Output the [x, y] coordinate of the center of the cell containing the given text.  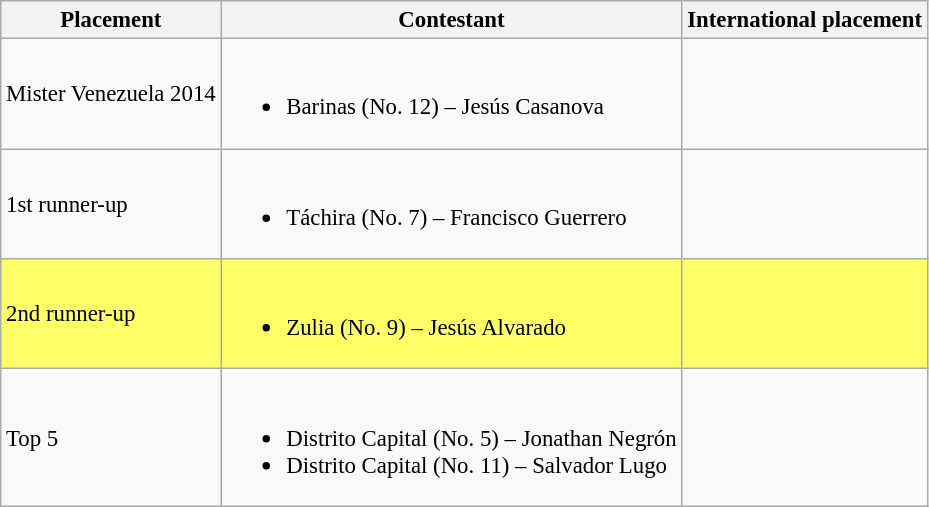
Contestant [452, 20]
Zulia (No. 9) – Jesús Alvarado [452, 314]
Top 5 [111, 438]
Placement [111, 20]
Mister Venezuela 2014 [111, 94]
Distrito Capital (No. 5) – Jonathan NegrónDistrito Capital (No. 11) – Salvador Lugo [452, 438]
International placement [804, 20]
Táchira (No. 7) – Francisco Guerrero [452, 204]
Barinas (No. 12) – Jesús Casanova [452, 94]
2nd runner-up [111, 314]
1st runner-up [111, 204]
